Detect which cell encompasses the target text, then output its [x, y] center coordinate. 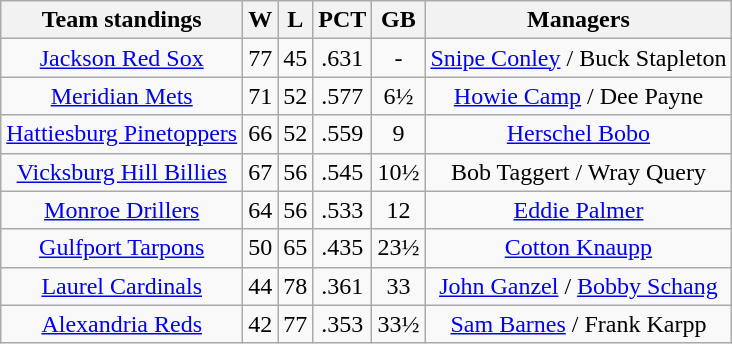
Snipe Conley / Buck Stapleton [578, 58]
John Ganzel / Bobby Schang [578, 286]
Gulfport Tarpons [122, 248]
Sam Barnes / Frank Karpp [578, 324]
.577 [342, 96]
42 [260, 324]
Bob Taggert / Wray Query [578, 172]
Cotton Knaupp [578, 248]
Monroe Drillers [122, 210]
64 [260, 210]
PCT [342, 20]
W [260, 20]
.545 [342, 172]
33 [398, 286]
78 [296, 286]
Eddie Palmer [578, 210]
50 [260, 248]
9 [398, 134]
66 [260, 134]
67 [260, 172]
71 [260, 96]
Howie Camp / Dee Payne [578, 96]
Jackson Red Sox [122, 58]
GB [398, 20]
44 [260, 286]
23½ [398, 248]
.435 [342, 248]
33½ [398, 324]
12 [398, 210]
Team standings [122, 20]
Laurel Cardinals [122, 286]
.631 [342, 58]
.353 [342, 324]
6½ [398, 96]
- [398, 58]
.361 [342, 286]
Managers [578, 20]
L [296, 20]
45 [296, 58]
.533 [342, 210]
10½ [398, 172]
.559 [342, 134]
65 [296, 248]
Vicksburg Hill Billies [122, 172]
Alexandria Reds [122, 324]
Hattiesburg Pinetoppers [122, 134]
Herschel Bobo [578, 134]
Meridian Mets [122, 96]
